Output the (X, Y) coordinate of the center of the cell containing the given text.  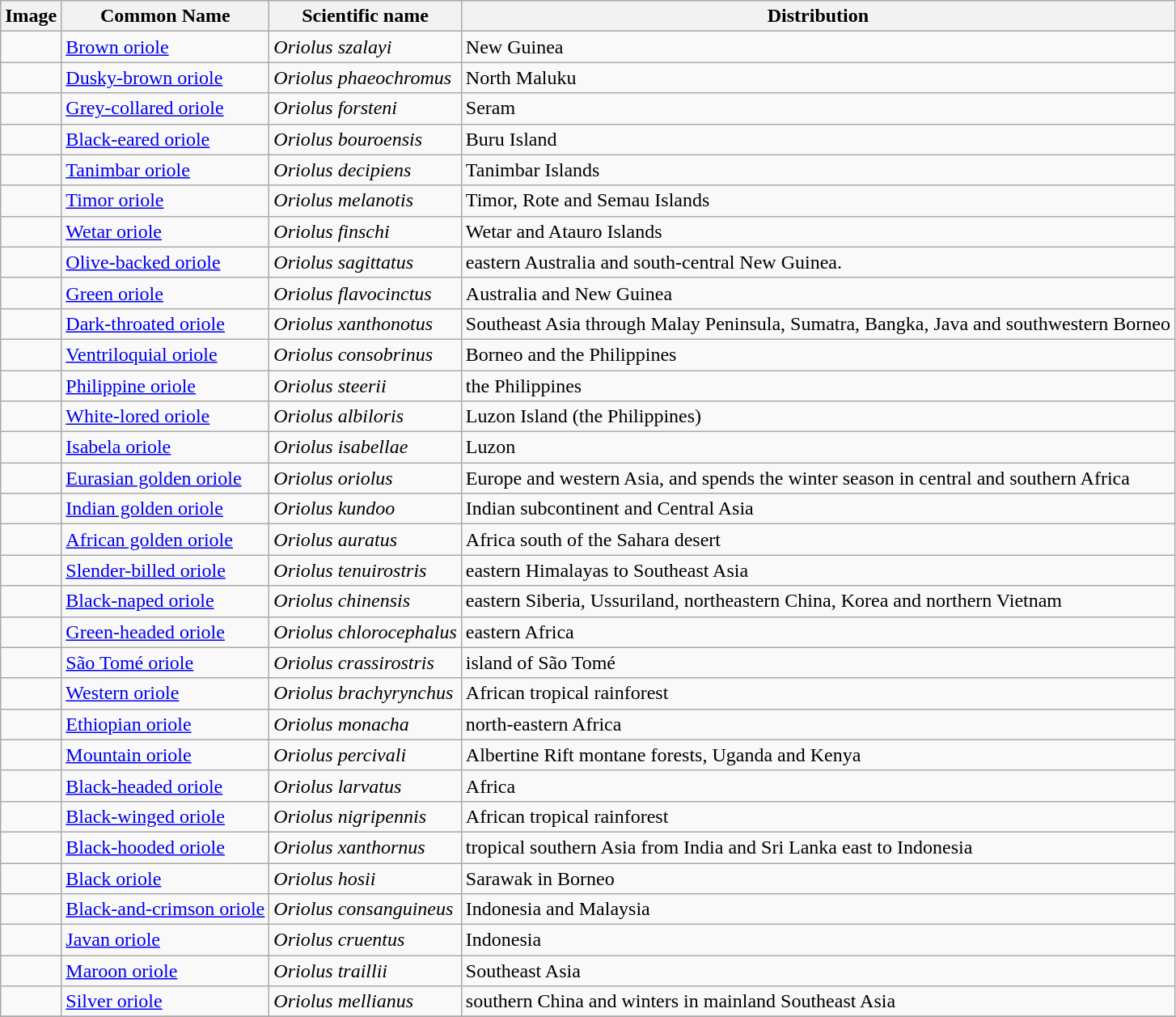
Tanimbar oriole (165, 170)
Scientific name (366, 16)
Luzon Island (the Philippines) (818, 417)
Black-eared oriole (165, 139)
Timor oriole (165, 201)
Oriolus szalayi (366, 47)
Oriolus auratus (366, 540)
Oriolus xanthornus (366, 847)
north-eastern Africa (818, 724)
Indonesia and Malaysia (818, 909)
Africa south of the Sahara desert (818, 540)
Oriolus percivali (366, 755)
tropical southern Asia from India and Sri Lanka east to Indonesia (818, 847)
Oriolus crassirostris (366, 663)
Common Name (165, 16)
Indian golden oriole (165, 509)
Mountain oriole (165, 755)
Southeast Asia (818, 971)
Sarawak in Borneo (818, 878)
Oriolus bouroensis (366, 139)
Oriolus sagittatus (366, 262)
Oriolus oriolus (366, 478)
Tanimbar Islands (818, 170)
White-lored oriole (165, 417)
Borneo and the Philippines (818, 354)
Oriolus isabellae (366, 447)
Oriolus phaeochromus (366, 78)
Indian subcontinent and Central Asia (818, 509)
São Tomé oriole (165, 663)
island of São Tomé (818, 663)
Buru Island (818, 139)
Oriolus tenuirostris (366, 570)
Ventriloquial oriole (165, 354)
Oriolus brachyrynchus (366, 693)
Africa (818, 786)
Oriolus mellianus (366, 1002)
Black-naped oriole (165, 601)
Timor, Rote and Semau Islands (818, 201)
Oriolus cruentus (366, 940)
Oriolus flavocinctus (366, 293)
eastern Himalayas to Southeast Asia (818, 570)
African golden oriole (165, 540)
Oriolus melanotis (366, 201)
Wetar oriole (165, 231)
Javan oriole (165, 940)
Dark-throated oriole (165, 324)
eastern Siberia, Ussuriland, northeastern China, Korea and northern Vietnam (818, 601)
Oriolus hosii (366, 878)
Eurasian golden oriole (165, 478)
New Guinea (818, 47)
Green oriole (165, 293)
Oriolus larvatus (366, 786)
Oriolus forsteni (366, 108)
Oriolus steerii (366, 386)
Black-headed oriole (165, 786)
Maroon oriole (165, 971)
the Philippines (818, 386)
Olive-backed oriole (165, 262)
Southeast Asia through Malay Peninsula, Sumatra, Bangka, Java and southwestern Borneo (818, 324)
Oriolus chinensis (366, 601)
Oriolus traillii (366, 971)
Oriolus monacha (366, 724)
Black oriole (165, 878)
Oriolus xanthonotus (366, 324)
Luzon (818, 447)
Black-hooded oriole (165, 847)
Silver oriole (165, 1002)
Indonesia (818, 940)
Western oriole (165, 693)
Oriolus finschi (366, 231)
Distribution (818, 16)
Image (31, 16)
Wetar and Atauro Islands (818, 231)
Oriolus albiloris (366, 417)
Seram (818, 108)
Grey-collared oriole (165, 108)
Oriolus consobrinus (366, 354)
Philippine oriole (165, 386)
Isabela oriole (165, 447)
Brown oriole (165, 47)
Oriolus nigripennis (366, 816)
Oriolus chlorocephalus (366, 632)
eastern Australia and south-central New Guinea. (818, 262)
Europe and western Asia, and spends the winter season in central and southern Africa (818, 478)
southern China and winters in mainland Southeast Asia (818, 1002)
Dusky-brown oriole (165, 78)
Green-headed oriole (165, 632)
Australia and New Guinea (818, 293)
Oriolus kundoo (366, 509)
Ethiopian oriole (165, 724)
Oriolus decipiens (366, 170)
eastern Africa (818, 632)
North Maluku (818, 78)
Albertine Rift montane forests, Uganda and Kenya (818, 755)
Slender-billed oriole (165, 570)
Black-and-crimson oriole (165, 909)
Oriolus consanguineus (366, 909)
Black-winged oriole (165, 816)
